Find where the given text appears and provide that cell's center as [X, Y] coordinate. 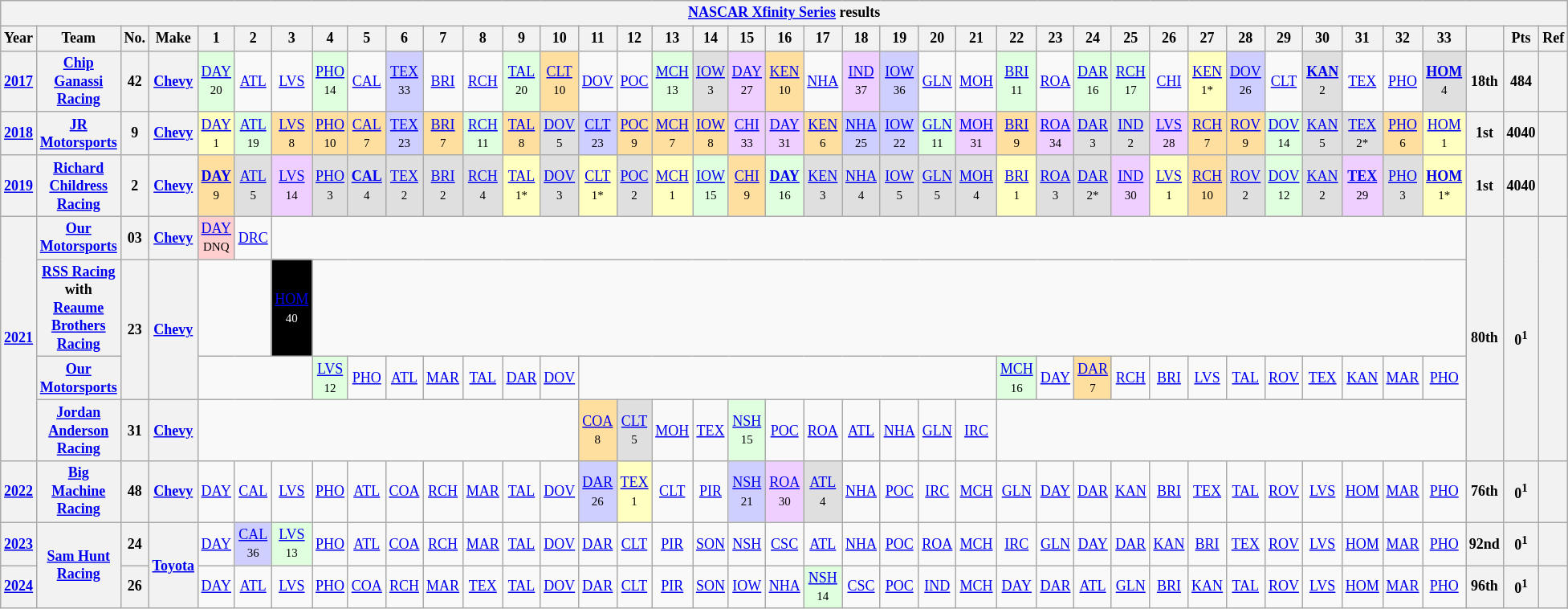
RSS Racing with Reaume Brothers Racing [79, 309]
2024 [19, 587]
17 [823, 39]
RCH10 [1208, 186]
RCH4 [483, 186]
15 [747, 39]
PHO10 [331, 133]
Make [173, 39]
42 [135, 81]
LVS8 [292, 133]
Sam Hunt Racing [79, 566]
NSH21 [747, 492]
DAR16 [1094, 81]
21 [976, 39]
PHO6 [1403, 133]
IOW [747, 587]
RCH11 [483, 133]
1 [216, 39]
Chip Ganassi Racing [79, 81]
IOW8 [711, 133]
ATL4 [823, 492]
TEX2 [405, 186]
2021 [19, 339]
Toyota [173, 566]
TEX1 [634, 492]
25 [1130, 39]
PHO14 [331, 81]
HOM40 [292, 309]
DAY27 [747, 81]
RCH17 [1130, 81]
TEX33 [405, 81]
29 [1284, 39]
IOW3 [711, 81]
8 [483, 39]
BRI9 [1016, 133]
KEN1* [1208, 81]
3 [292, 39]
CLT1* [598, 186]
MCH7 [673, 133]
CHI33 [747, 133]
NSH [747, 544]
76th [1485, 492]
DAY9 [216, 186]
Pts [1521, 39]
COA8 [598, 431]
NSH15 [747, 431]
CAL7 [366, 133]
DOV14 [1284, 133]
ATL5 [253, 186]
NSH14 [823, 587]
LVS12 [331, 378]
2018 [19, 133]
03 [135, 238]
TEX29 [1362, 186]
IOW22 [899, 133]
NHA25 [861, 133]
CHI9 [747, 186]
IND30 [1130, 186]
NASCAR Xfinity Series results [784, 13]
BRI1 [1016, 186]
7 [443, 39]
DOV12 [1284, 186]
5 [366, 39]
19 [899, 39]
28 [1245, 39]
ROA3 [1055, 186]
MCH16 [1016, 378]
DAR2* [1094, 186]
Team [79, 39]
6 [405, 39]
IND [938, 587]
BRI7 [443, 133]
18th [1485, 81]
DAR26 [598, 492]
80th [1485, 339]
CLT5 [634, 431]
Ref [1554, 39]
TEX23 [405, 133]
KEN3 [823, 186]
Richard Childress Racing [79, 186]
IOW36 [899, 81]
96th [1485, 587]
2017 [19, 81]
48 [135, 492]
DAY1 [216, 133]
IND2 [1130, 133]
14 [711, 39]
4 [331, 39]
MCH1 [673, 186]
TAL20 [522, 81]
484 [1521, 81]
LVS1 [1169, 186]
MOH31 [976, 133]
GLN5 [938, 186]
DAYDNQ [216, 238]
LVS13 [292, 544]
12 [634, 39]
33 [1444, 39]
LVS28 [1169, 133]
TAL8 [522, 133]
HOM1 [1444, 133]
27 [1208, 39]
ROA30 [784, 492]
JR Motorsports [79, 133]
10 [560, 39]
16 [784, 39]
KEN10 [784, 81]
DAY16 [784, 186]
DAR7 [1094, 378]
TAL1* [522, 186]
Year [19, 39]
POC2 [634, 186]
92nd [1485, 544]
DRC [253, 238]
KEN6 [823, 133]
GLN11 [938, 133]
18 [861, 39]
TEX2* [1362, 133]
Big Machine Racing [79, 492]
ROV9 [1245, 133]
DOV5 [560, 133]
ATL19 [253, 133]
2022 [19, 492]
CAL4 [366, 186]
CLT10 [560, 81]
IND37 [861, 81]
KAN5 [1323, 133]
DOV26 [1245, 81]
IOW15 [711, 186]
IOW5 [899, 186]
HOM4 [1444, 81]
11 [598, 39]
ROA34 [1055, 133]
MCH13 [673, 81]
CAL36 [253, 544]
13 [673, 39]
2019 [19, 186]
ROV2 [1245, 186]
MOH4 [976, 186]
HOM1* [1444, 186]
2023 [19, 544]
RCH7 [1208, 133]
22 [1016, 39]
BRI11 [1016, 81]
LVS14 [292, 186]
POC9 [634, 133]
CLT23 [598, 133]
No. [135, 39]
DAY20 [216, 81]
BRI2 [443, 186]
DAY31 [784, 133]
Jordan Anderson Racing [79, 431]
30 [1323, 39]
NHA4 [861, 186]
DAR3 [1094, 133]
20 [938, 39]
CHI [1169, 81]
DOV3 [560, 186]
32 [1403, 39]
